Pinpoint the cell where the given text exists, returning its [X, Y] midpoint coordinate. 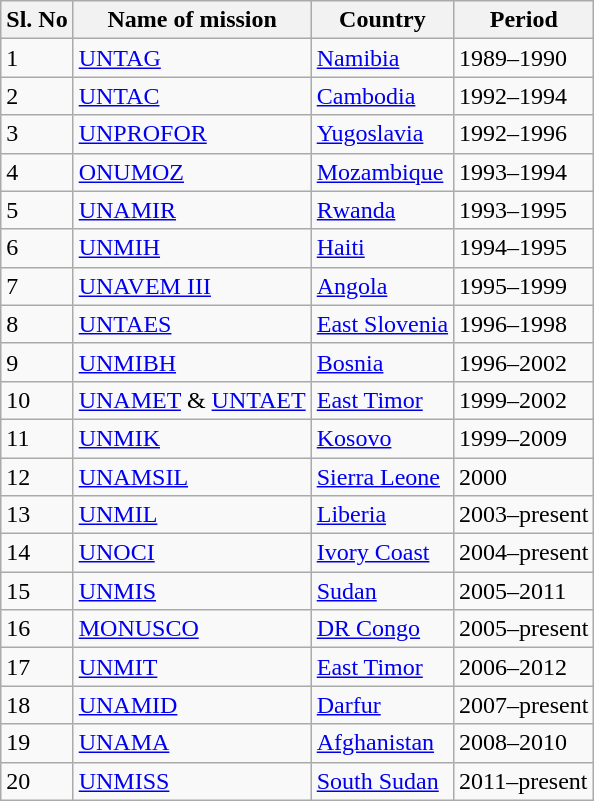
UNAMSIL [192, 477]
Yugoslavia [382, 134]
2004–present [524, 553]
UNMIH [192, 248]
1992–1994 [524, 96]
9 [37, 362]
12 [37, 477]
DR Congo [382, 629]
Haiti [382, 248]
17 [37, 667]
3 [37, 134]
Liberia [382, 515]
2011–present [524, 781]
15 [37, 591]
Name of mission [192, 20]
1993–1995 [524, 210]
2005–2011 [524, 591]
1995–1999 [524, 286]
10 [37, 400]
Country [382, 20]
UNMIK [192, 438]
UNTAG [192, 58]
Rwanda [382, 210]
UNAVEM III [192, 286]
Bosnia [382, 362]
4 [37, 172]
East Slovenia [382, 324]
1989–1990 [524, 58]
18 [37, 705]
Mozambique [382, 172]
2006–2012 [524, 667]
1996–2002 [524, 362]
Namibia [382, 58]
1999–2009 [524, 438]
19 [37, 743]
Sudan [382, 591]
Kosovo [382, 438]
20 [37, 781]
UNTAES [192, 324]
1993–1994 [524, 172]
Period [524, 20]
14 [37, 553]
UNOCI [192, 553]
11 [37, 438]
UNAMA [192, 743]
Afghanistan [382, 743]
16 [37, 629]
Angola [382, 286]
2007–present [524, 705]
8 [37, 324]
Sierra Leone [382, 477]
2008–2010 [524, 743]
MONUSCO [192, 629]
UNPROFOR [192, 134]
UNTAC [192, 96]
Sl. No [37, 20]
South Sudan [382, 781]
2005–present [524, 629]
UNMIBH [192, 362]
Cambodia [382, 96]
13 [37, 515]
UNMISS [192, 781]
UNMIT [192, 667]
2 [37, 96]
Ivory Coast [382, 553]
2003–present [524, 515]
UNAMET & UNTAET [192, 400]
5 [37, 210]
1 [37, 58]
UNAMID [192, 705]
UNMIS [192, 591]
6 [37, 248]
ONUMOZ [192, 172]
Darfur [382, 705]
1999–2002 [524, 400]
1994–1995 [524, 248]
UNAMIR [192, 210]
UNMIL [192, 515]
1992–1996 [524, 134]
2000 [524, 477]
7 [37, 286]
1996–1998 [524, 324]
